For the text-containing cell, return its midpoint in [X, Y] coordinate format. 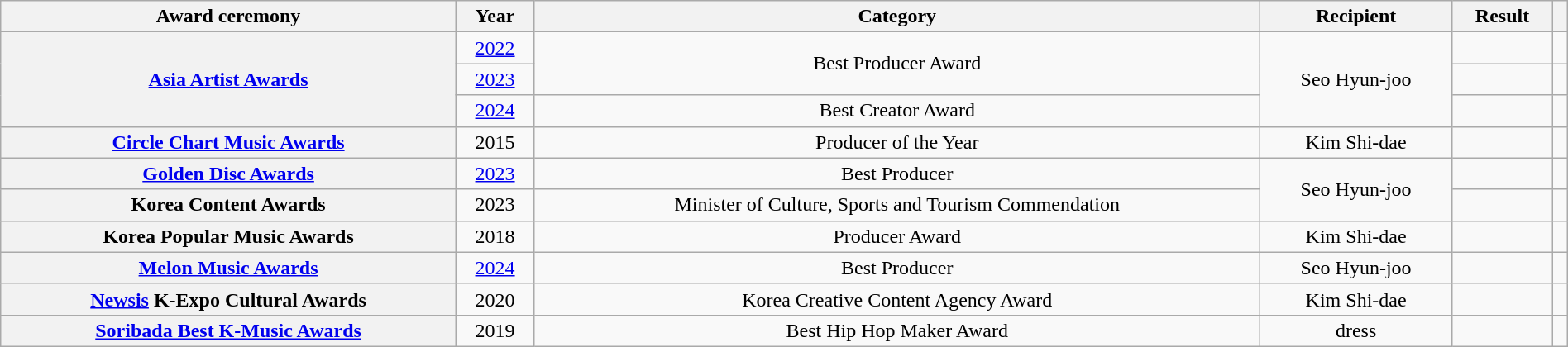
2015 [495, 142]
Category [897, 17]
Melon Music Awards [228, 268]
2022 [495, 48]
Best Hip Hop Maker Award [897, 330]
Award ceremony [228, 17]
Circle Chart Music Awards [228, 142]
Soribada Best K-Music Awards [228, 330]
Best Creator Award [897, 111]
Best Producer Award [897, 64]
2019 [495, 330]
Result [1502, 17]
dress [1356, 330]
2020 [495, 299]
Producer Award [897, 236]
Korea Content Awards [228, 205]
Producer of the Year [897, 142]
Korea Creative Content Agency Award [897, 299]
Korea Popular Music Awards [228, 236]
Recipient [1356, 17]
Golden Disc Awards [228, 173]
Year [495, 17]
Newsis K-Expo Cultural Awards [228, 299]
Asia Artist Awards [228, 79]
Minister of Culture, Sports and Tourism Commendation [897, 205]
2018 [495, 236]
